Output the [X, Y] coordinate of the center of the cell containing the given text.  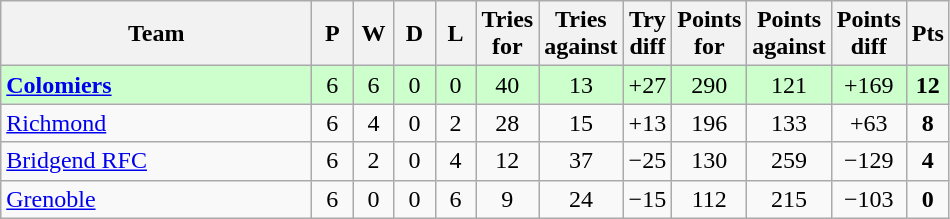
Grenoble [156, 199]
L [456, 34]
−129 [868, 161]
Points against [789, 34]
+63 [868, 123]
Bridgend RFC [156, 161]
215 [789, 199]
37 [581, 161]
−103 [868, 199]
9 [508, 199]
290 [710, 85]
259 [789, 161]
Colomiers [156, 85]
121 [789, 85]
Try diff [648, 34]
Team [156, 34]
8 [928, 123]
24 [581, 199]
+169 [868, 85]
P [332, 34]
D [414, 34]
196 [710, 123]
Points diff [868, 34]
−15 [648, 199]
13 [581, 85]
Richmond [156, 123]
130 [710, 161]
28 [508, 123]
15 [581, 123]
W [374, 34]
Points for [710, 34]
Pts [928, 34]
40 [508, 85]
112 [710, 199]
133 [789, 123]
Tries against [581, 34]
+13 [648, 123]
Tries for [508, 34]
−25 [648, 161]
+27 [648, 85]
